For the text-containing cell, return its midpoint in [x, y] coordinate format. 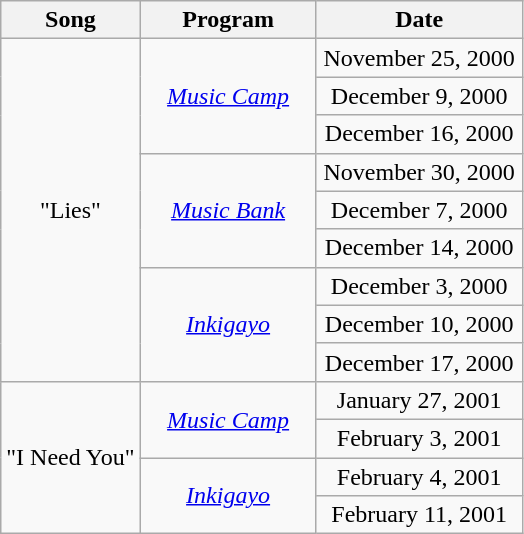
November 30, 2000 [419, 172]
December 9, 2000 [419, 96]
February 4, 2001 [419, 477]
"Lies" [70, 210]
December 7, 2000 [419, 210]
January 27, 2001 [419, 400]
December 16, 2000 [419, 134]
December 3, 2000 [419, 286]
November 25, 2000 [419, 58]
Date [419, 20]
Song [70, 20]
Music Bank [228, 210]
December 10, 2000 [419, 324]
December 17, 2000 [419, 362]
"I Need You" [70, 457]
February 11, 2001 [419, 515]
Program [228, 20]
February 3, 2001 [419, 438]
December 14, 2000 [419, 248]
